Find where the given text appears and provide that cell's center as (x, y) coordinate. 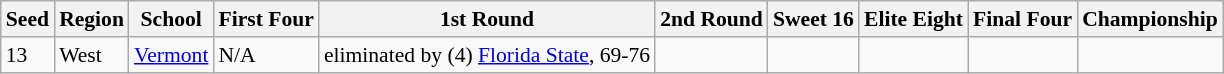
N/A (266, 55)
Final Four (1022, 19)
Region (92, 19)
13 (28, 55)
Championship (1150, 19)
School (171, 19)
1st Round (487, 19)
2nd Round (712, 19)
eliminated by (4) Florida State, 69-76 (487, 55)
Elite Eight (914, 19)
Sweet 16 (814, 19)
Vermont (171, 55)
West (92, 55)
Seed (28, 19)
First Four (266, 19)
